Pinpoint the cell where the given text exists, returning its [X, Y] midpoint coordinate. 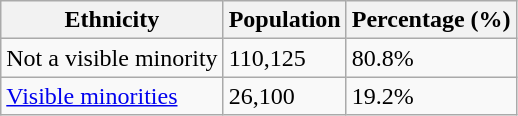
110,125 [284, 58]
80.8% [431, 58]
Percentage (%) [431, 20]
Visible minorities [112, 96]
26,100 [284, 96]
19.2% [431, 96]
Not a visible minority [112, 58]
Population [284, 20]
Ethnicity [112, 20]
